Identify which cell holds the provided text, then report its (x, y) central coordinate. 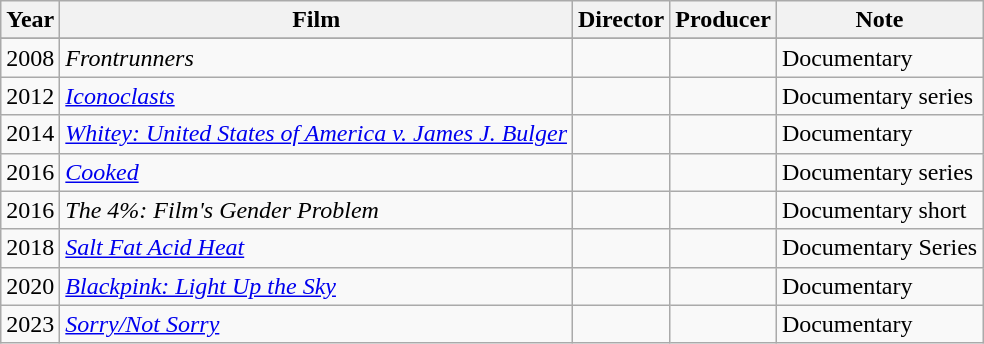
Director (622, 20)
Documentary short (879, 210)
The 4%: Film's Gender Problem (316, 210)
2018 (30, 248)
Blackpink: Light Up the Sky (316, 286)
2012 (30, 96)
Documentary Series (879, 248)
Film (316, 20)
2023 (30, 324)
2014 (30, 134)
Sorry/Not Sorry (316, 324)
Cooked (316, 172)
Producer (724, 20)
Frontrunners (316, 58)
Year (30, 20)
Salt Fat Acid Heat (316, 248)
2020 (30, 286)
Whitey: United States of America v. James J. Bulger (316, 134)
2008 (30, 58)
Iconoclasts (316, 96)
Note (879, 20)
